Pinpoint the cell where the given text exists, returning its [X, Y] midpoint coordinate. 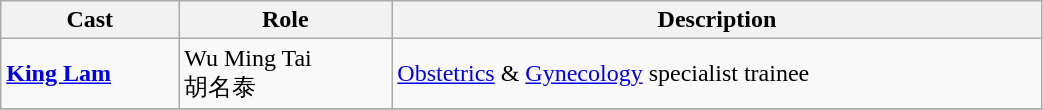
Role [286, 20]
King Lam [90, 74]
Obstetrics & Gynecology specialist trainee [717, 74]
Description [717, 20]
Cast [90, 20]
Wu Ming Tai胡名泰 [286, 74]
